From the cell containing the given text, extract its center point as [X, Y] coordinate. 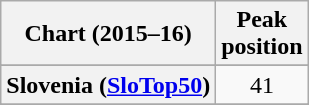
Slovenia (SloTop50) [108, 85]
Peak position [262, 34]
Chart (2015–16) [108, 34]
41 [262, 85]
